Output the (x, y) coordinate of the center of the cell containing the given text.  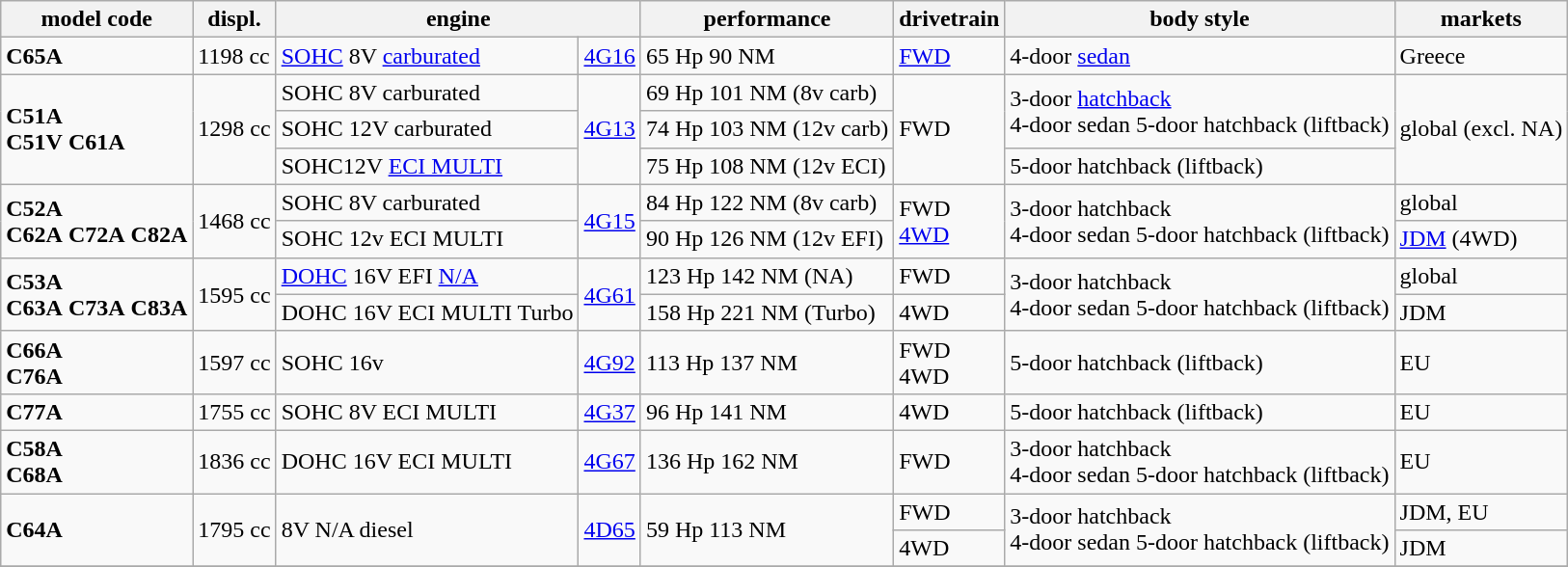
1597 cc (234, 363)
1595 cc (234, 294)
SOHC 8V ECI MULTI (427, 412)
DOHC 16V ECI MULTI (427, 461)
C77A (96, 412)
4G92 (609, 363)
4D65 (609, 530)
C64A (96, 530)
136 Hp 162 NM (767, 461)
4G13 (609, 129)
4G67 (609, 461)
markets (1481, 19)
123 Hp 142 NM (NA) (767, 276)
4-door sedan (1200, 56)
SOHC12V ECI MULTI (427, 166)
C58AC68A (96, 461)
69 Hp 101 NM (8v carb) (767, 93)
4G61 (609, 294)
model code (96, 19)
JDM, EU (1481, 512)
1836 cc (234, 461)
65 Hp 90 NM (767, 56)
4G16 (609, 56)
displ. (234, 19)
C66AC76A (96, 363)
global (excl. NA) (1481, 129)
SOHC 12v ECI MULTI (427, 239)
1755 cc (234, 412)
74 Hp 103 NM (12v carb) (767, 129)
1198 cc (234, 56)
performance (767, 19)
158 Hp 221 NM (Turbo) (767, 312)
96 Hp 141 NM (767, 412)
body style (1200, 19)
59 Hp 113 NM (767, 530)
engine (458, 19)
DOHC 16V EFI N/A (427, 276)
90 Hp 126 NM (12v EFI) (767, 239)
C51AC51V C61A (96, 129)
1468 cc (234, 221)
C65A (96, 56)
84 Hp 122 NM (8v carb) (767, 202)
4G15 (609, 221)
75 Hp 108 NM (12v ECI) (767, 166)
1795 cc (234, 530)
Greece (1481, 56)
SOHC 12V carburated (427, 129)
1298 cc (234, 129)
8V N/A diesel (427, 530)
drivetrain (949, 19)
4G37 (609, 412)
SOHC 16v (427, 363)
JDM (4WD) (1481, 239)
DOHC 16V ECI MULTI Turbo (427, 312)
C52AC62A C72A C82A (96, 221)
113 Hp 137 NM (767, 363)
C53AC63A C73A C83A (96, 294)
